Identify which cell holds the provided text, then report its [X, Y] central coordinate. 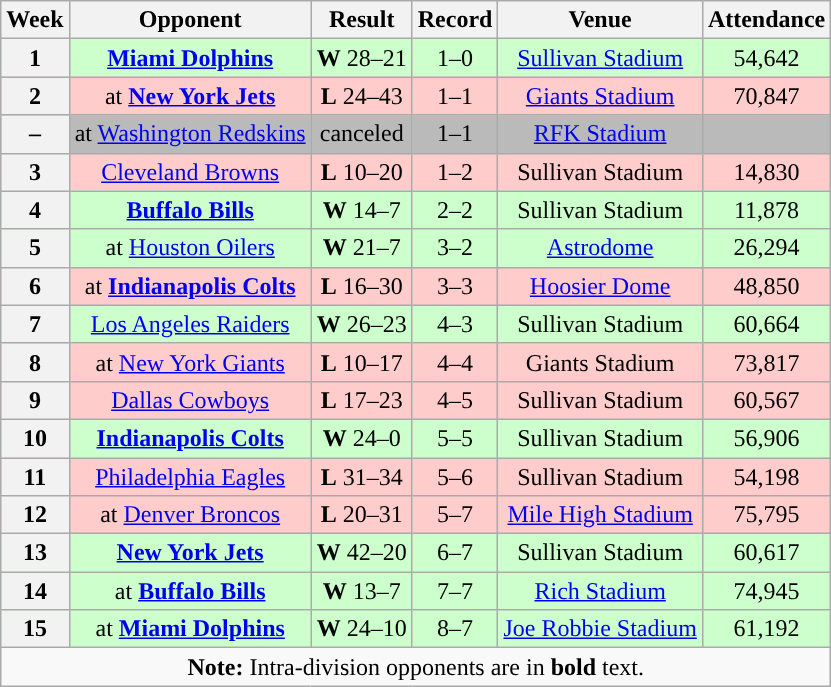
Record [455, 20]
W 24–0 [362, 438]
Opponent [190, 20]
at Buffalo Bills [190, 591]
1 [35, 58]
Mile High Stadium [600, 515]
at New York Jets [190, 96]
canceled [362, 134]
2–2 [455, 210]
New York Jets [190, 553]
W 21–7 [362, 248]
60,567 [766, 400]
at Denver Broncos [190, 515]
Note: Intra-division opponents are in bold text. [416, 667]
54,642 [766, 58]
4–5 [455, 400]
at New York Giants [190, 362]
Venue [600, 20]
56,906 [766, 438]
L 16–30 [362, 286]
1–0 [455, 58]
10 [35, 438]
11 [35, 477]
4 [35, 210]
14,830 [766, 172]
Philadelphia Eagles [190, 477]
at Washington Redskins [190, 134]
15 [35, 629]
L 24–43 [362, 96]
3–2 [455, 248]
5 [35, 248]
61,192 [766, 629]
Los Angeles Raiders [190, 324]
9 [35, 400]
5–5 [455, 438]
– [35, 134]
Dallas Cowboys [190, 400]
75,795 [766, 515]
54,198 [766, 477]
Rich Stadium [600, 591]
W 28–21 [362, 58]
Astrodome [600, 248]
7–7 [455, 591]
7 [35, 324]
4–4 [455, 362]
5–7 [455, 515]
48,850 [766, 286]
2 [35, 96]
1–2 [455, 172]
Cleveland Browns [190, 172]
Attendance [766, 20]
W 24–10 [362, 629]
12 [35, 515]
Result [362, 20]
11,878 [766, 210]
Joe Robbie Stadium [600, 629]
L 17–23 [362, 400]
6 [35, 286]
26,294 [766, 248]
74,945 [766, 591]
8 [35, 362]
at Indianapolis Colts [190, 286]
Hoosier Dome [600, 286]
W 26–23 [362, 324]
L 10–17 [362, 362]
8–7 [455, 629]
60,617 [766, 553]
3 [35, 172]
RFK Stadium [600, 134]
Indianapolis Colts [190, 438]
14 [35, 591]
3–3 [455, 286]
W 13–7 [362, 591]
Buffalo Bills [190, 210]
W 42–20 [362, 553]
60,664 [766, 324]
6–7 [455, 553]
W 14–7 [362, 210]
5–6 [455, 477]
4–3 [455, 324]
at Houston Oilers [190, 248]
73,817 [766, 362]
L 31–34 [362, 477]
Week [35, 20]
Miami Dolphins [190, 58]
L 20–31 [362, 515]
70,847 [766, 96]
13 [35, 553]
L 10–20 [362, 172]
at Miami Dolphins [190, 629]
